Identify which cell holds the provided text, then report its [X, Y] central coordinate. 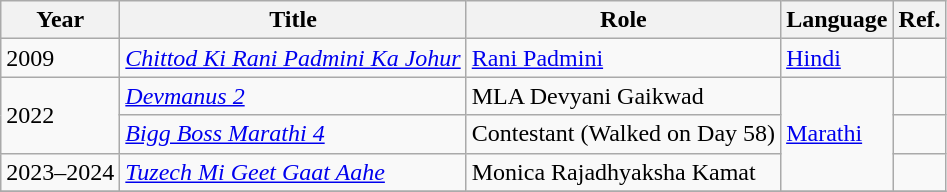
Tuzech Mi Geet Gaat Aahe [293, 172]
Devmanus 2 [293, 96]
Chittod Ki Rani Padmini Ka Johur [293, 58]
MLA Devyani Gaikwad [623, 96]
Title [293, 20]
Ref. [920, 20]
Year [60, 20]
2022 [60, 115]
Marathi [837, 134]
Bigg Boss Marathi 4 [293, 134]
Hindi [837, 58]
2009 [60, 58]
Language [837, 20]
Contestant (Walked on Day 58) [623, 134]
Rani Padmini [623, 58]
2023–2024 [60, 172]
Monica Rajadhyaksha Kamat [623, 172]
Role [623, 20]
